Extract the [X, Y] coordinate from the center of the cell holding the provided text.  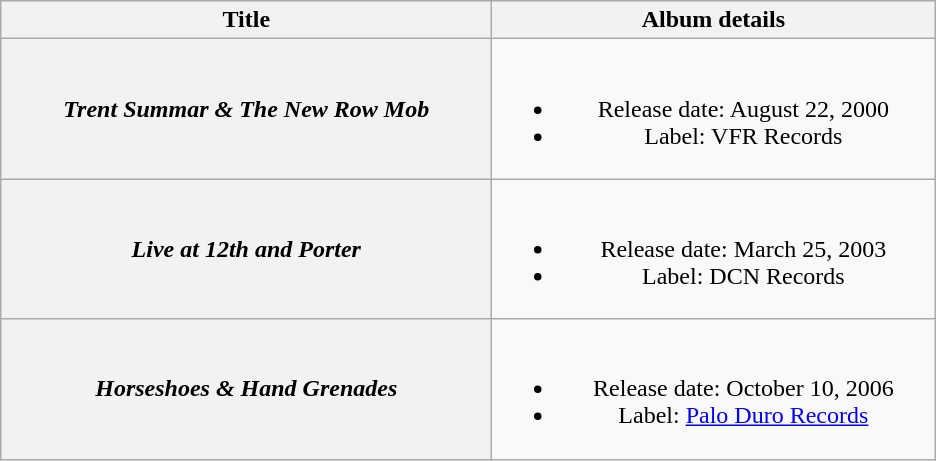
Horseshoes & Hand Grenades [246, 389]
Album details [714, 20]
Trent Summar & The New Row Mob [246, 109]
Live at 12th and Porter [246, 249]
Release date: August 22, 2000Label: VFR Records [714, 109]
Release date: October 10, 2006Label: Palo Duro Records [714, 389]
Release date: March 25, 2003Label: DCN Records [714, 249]
Title [246, 20]
